From the cell containing the given text, extract its center point as (x, y) coordinate. 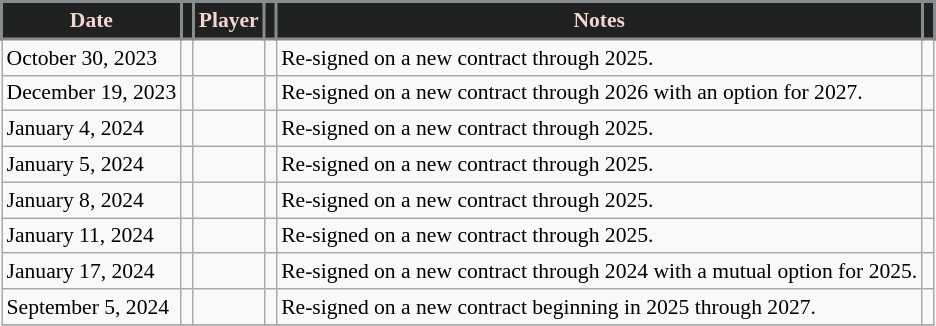
January 11, 2024 (92, 236)
September 5, 2024 (92, 307)
Player (229, 20)
Re-signed on a new contract beginning in 2025 through 2027. (599, 307)
December 19, 2023 (92, 93)
October 30, 2023 (92, 57)
January 8, 2024 (92, 200)
Notes (599, 20)
Re-signed on a new contract through 2024 with a mutual option for 2025. (599, 272)
Re-signed on a new contract through 2026 with an option for 2027. (599, 93)
Date (92, 20)
January 4, 2024 (92, 129)
January 17, 2024 (92, 272)
January 5, 2024 (92, 165)
